Return [x, y] of the center of cell containing provided text 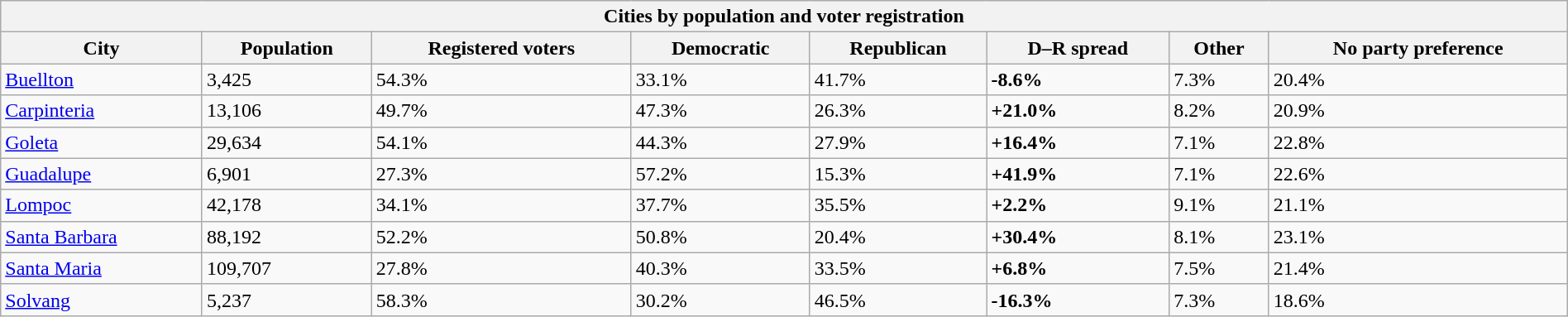
29,634 [286, 142]
Lompoc [102, 205]
21.1% [1417, 205]
33.5% [898, 268]
City [102, 48]
-16.3% [1078, 300]
+16.4% [1078, 142]
23.1% [1417, 237]
54.1% [501, 142]
Guadalupe [102, 174]
13,106 [286, 111]
49.7% [501, 111]
52.2% [501, 237]
6,901 [286, 174]
27.9% [898, 142]
20.9% [1417, 111]
Santa Barbara [102, 237]
40.3% [720, 268]
37.7% [720, 205]
33.1% [720, 79]
15.3% [898, 174]
9.1% [1219, 205]
Republican [898, 48]
No party preference [1417, 48]
+6.8% [1078, 268]
Buellton [102, 79]
42,178 [286, 205]
D–R spread [1078, 48]
Santa Maria [102, 268]
27.3% [501, 174]
Carpinteria [102, 111]
8.1% [1219, 237]
-8.6% [1078, 79]
Other [1219, 48]
+21.0% [1078, 111]
+2.2% [1078, 205]
88,192 [286, 237]
47.3% [720, 111]
22.8% [1417, 142]
21.4% [1417, 268]
46.5% [898, 300]
44.3% [720, 142]
7.5% [1219, 268]
Registered voters [501, 48]
26.3% [898, 111]
Cities by population and voter registration [784, 17]
5,237 [286, 300]
30.2% [720, 300]
8.2% [1219, 111]
58.3% [501, 300]
41.7% [898, 79]
35.5% [898, 205]
50.8% [720, 237]
18.6% [1417, 300]
+30.4% [1078, 237]
109,707 [286, 268]
Solvang [102, 300]
+41.9% [1078, 174]
57.2% [720, 174]
Population [286, 48]
27.8% [501, 268]
34.1% [501, 205]
54.3% [501, 79]
Goleta [102, 142]
22.6% [1417, 174]
Democratic [720, 48]
3,425 [286, 79]
